Scan for the cell matching the given text and deliver its [x, y] coordinate at center. 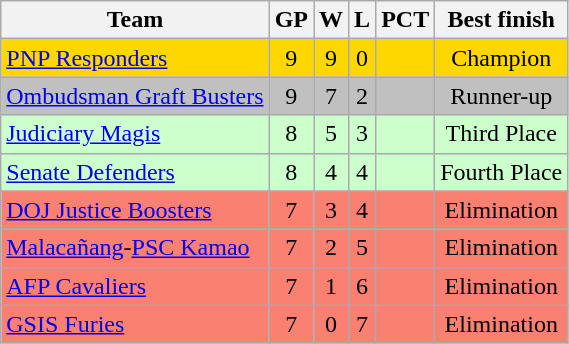
1 [332, 286]
Team [135, 20]
PCT [406, 20]
Senate Defenders [135, 172]
Fourth Place [502, 172]
AFP Cavaliers [135, 286]
PNP Responders [135, 58]
DOJ Justice Boosters [135, 210]
Judiciary Magis [135, 134]
GSIS Furies [135, 324]
Malacañang-PSC Kamao [135, 248]
Third Place [502, 134]
GP [291, 20]
Ombudsman Graft Busters [135, 96]
W [332, 20]
L [362, 20]
6 [362, 286]
Champion [502, 58]
Runner-up [502, 96]
Best finish [502, 20]
